For the text-containing cell, return its midpoint in [X, Y] coordinate format. 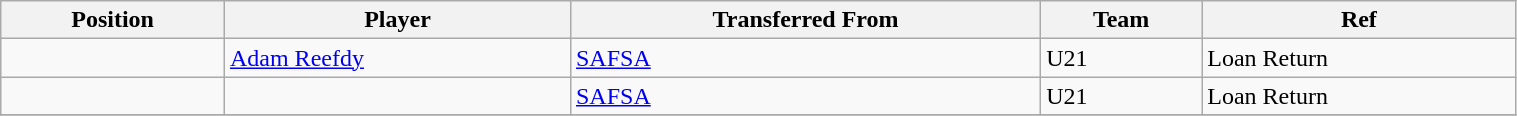
Position [113, 20]
Adam Reefdy [397, 58]
Transferred From [805, 20]
Team [1122, 20]
Player [397, 20]
Ref [1359, 20]
